From the cell containing the given text, extract its center point as (X, Y) coordinate. 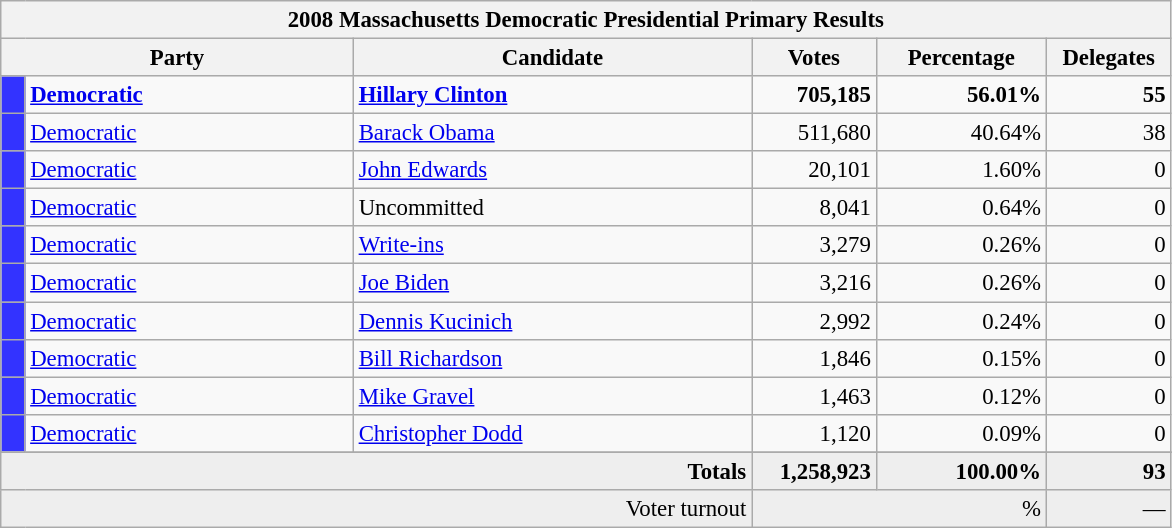
Joe Biden (552, 283)
56.01% (961, 95)
93 (1108, 471)
3,279 (814, 245)
% (900, 509)
Candidate (552, 58)
705,185 (814, 95)
40.64% (961, 133)
Christopher Dodd (552, 433)
Voter turnout (376, 509)
511,680 (814, 133)
0.64% (961, 208)
38 (1108, 133)
0.09% (961, 433)
2,992 (814, 321)
Dennis Kucinich (552, 321)
2008 Massachusetts Democratic Presidential Primary Results (586, 20)
1,846 (814, 358)
Uncommitted (552, 208)
3,216 (814, 283)
Percentage (961, 58)
0.15% (961, 358)
— (1108, 509)
100.00% (961, 471)
1,120 (814, 433)
8,041 (814, 208)
Barack Obama (552, 133)
Totals (376, 471)
Delegates (1108, 58)
1.60% (961, 170)
Votes (814, 58)
0.12% (961, 396)
Bill Richardson (552, 358)
Party (178, 58)
1,463 (814, 396)
20,101 (814, 170)
Mike Gravel (552, 396)
Write-ins (552, 245)
0.24% (961, 321)
1,258,923 (814, 471)
Hillary Clinton (552, 95)
John Edwards (552, 170)
55 (1108, 95)
